Identify which cell holds the provided text, then report its (X, Y) central coordinate. 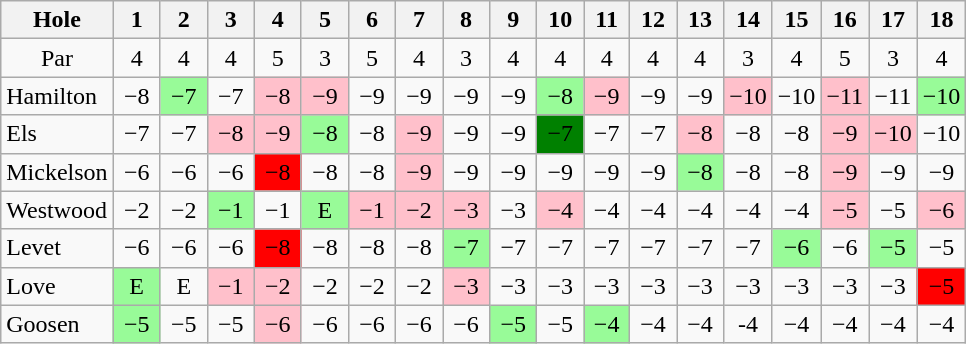
-4 (748, 324)
Hamilton (57, 96)
16 (845, 20)
18 (942, 20)
9 (514, 20)
13 (700, 20)
Par (57, 58)
7 (420, 20)
Goosen (57, 324)
15 (796, 20)
1 (136, 20)
2 (184, 20)
Westwood (57, 210)
17 (894, 20)
10 (560, 20)
Levet (57, 248)
Mickelson (57, 172)
Love (57, 286)
8 (466, 20)
11 (607, 20)
Hole (57, 20)
6 (372, 20)
12 (654, 20)
Els (57, 134)
14 (748, 20)
